From the cell containing the given text, extract its center point as (x, y) coordinate. 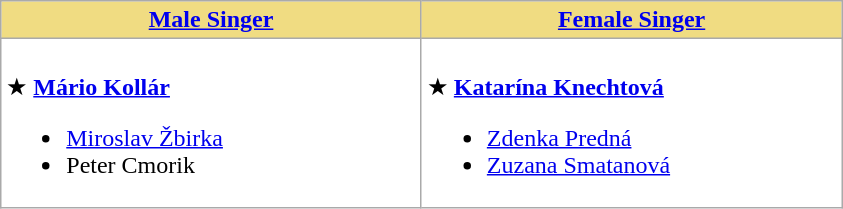
Female Singer (632, 20)
★ Mário KollárMiroslav ŽbirkaPeter Cmorik (212, 124)
★ Katarína KnechtováZdenka PrednáZuzana Smatanová (632, 124)
Male Singer (212, 20)
